Search for the cell housing the specified text and yield its [x, y] center coordinate. 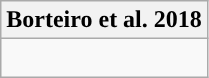
Borteiro et al. 2018 [104, 20]
